Determine the (X, Y) coordinate at the center of the cell enclosing the given text.  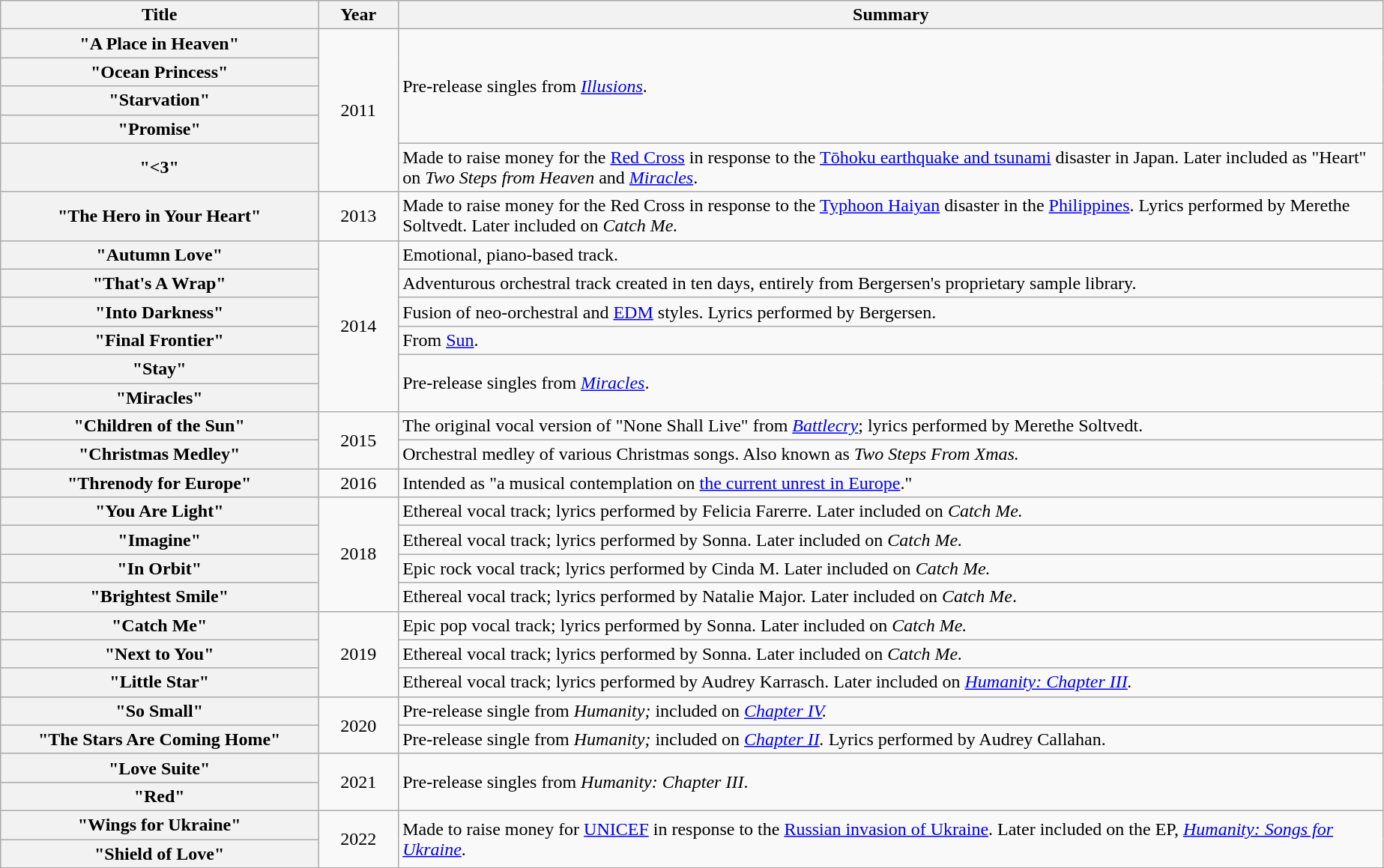
Made to raise money for UNICEF in response to the Russian invasion of Ukraine. Later included on the EP, Humanity: Songs for Ukraine. (891, 839)
"The Hero in Your Heart" (160, 216)
Pre-release single from Humanity; included on Chapter II. Lyrics performed by Audrey Callahan. (891, 739)
Epic rock vocal track; lyrics performed by Cinda M. Later included on Catch Me. (891, 568)
"Wings for Ukraine" (160, 825)
2021 (358, 782)
"Promise" (160, 129)
From Sun. (891, 340)
2014 (358, 326)
Adventurous orchestral track created in ten days, entirely from Bergersen's proprietary sample library. (891, 283)
2016 (358, 483)
"Children of the Sun" (160, 426)
Epic pop vocal track; lyrics performed by Sonna. Later included on Catch Me. (891, 625)
Orchestral medley of various Christmas songs. Also known as Two Steps From Xmas. (891, 455)
Ethereal vocal track; lyrics performed by Audrey Karrasch. Later included on Humanity: Chapter III. (891, 682)
"Love Suite" (160, 768)
Pre-release singles from Humanity: Chapter III. (891, 782)
"Brightest Smile" (160, 597)
"A Place in Heaven" (160, 43)
Fusion of neo-orchestral and EDM styles. Lyrics performed by Bergersen. (891, 312)
"In Orbit" (160, 568)
"Little Star" (160, 682)
The original vocal version of "None Shall Live" from Battlecry; lyrics performed by Merethe Soltvedt. (891, 426)
"You Are Light" (160, 512)
"Next to You" (160, 654)
"Shield of Love" (160, 853)
"Christmas Medley" (160, 455)
"That's A Wrap" (160, 283)
Pre-release single from Humanity; included on Chapter IV. (891, 711)
"Threnody for Europe" (160, 483)
Pre-release singles from Illusions. (891, 86)
Ethereal vocal track; lyrics performed by Natalie Major. Later included on Catch Me. (891, 597)
"Autumn Love" (160, 255)
"<3" (160, 168)
"The Stars Are Coming Home" (160, 739)
Pre-release singles from Miracles. (891, 383)
"Starvation" (160, 100)
Title (160, 15)
"Into Darkness" (160, 312)
Year (358, 15)
"Final Frontier" (160, 340)
Summary (891, 15)
2011 (358, 111)
Emotional, piano-based track. (891, 255)
2020 (358, 725)
2018 (358, 554)
2022 (358, 839)
2015 (358, 440)
"So Small" (160, 711)
2019 (358, 654)
"Catch Me" (160, 625)
"Red" (160, 796)
Intended as "a musical contemplation on the current unrest in Europe." (891, 483)
"Stay" (160, 368)
Ethereal vocal track; lyrics performed by Felicia Farerre. Later included on Catch Me. (891, 512)
2013 (358, 216)
"Imagine" (160, 540)
"Miracles" (160, 398)
"Ocean Princess" (160, 72)
